Return the (x, y) coordinate for the center point of the cell that contains the specified text.  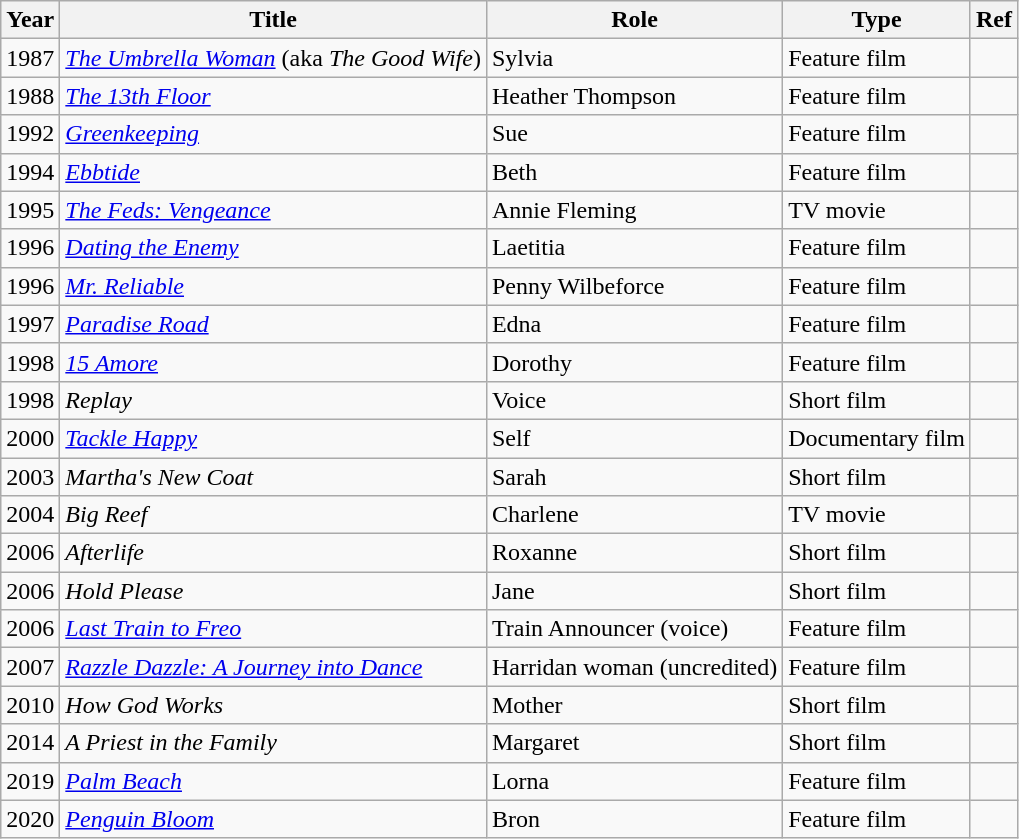
Annie Fleming (634, 210)
Penguin Bloom (274, 819)
Ebbtide (274, 172)
2007 (30, 667)
The Umbrella Woman (aka The Good Wife) (274, 58)
2000 (30, 438)
Palm Beach (274, 781)
Afterlife (274, 553)
Mother (634, 705)
Sylvia (634, 58)
A Priest in the Family (274, 743)
1995 (30, 210)
Sarah (634, 477)
Greenkeeping (274, 134)
Edna (634, 324)
Bron (634, 819)
Harridan woman (uncredited) (634, 667)
1987 (30, 58)
2014 (30, 743)
Replay (274, 400)
2020 (30, 819)
Train Announcer (voice) (634, 629)
Heather Thompson (634, 96)
Dorothy (634, 362)
Paradise Road (274, 324)
2003 (30, 477)
Ref (994, 20)
Jane (634, 591)
Beth (634, 172)
Last Train to Freo (274, 629)
Big Reef (274, 515)
2010 (30, 705)
Penny Wilbeforce (634, 286)
Type (877, 20)
Role (634, 20)
Voice (634, 400)
1994 (30, 172)
2019 (30, 781)
Roxanne (634, 553)
15 Amore (274, 362)
Sue (634, 134)
Margaret (634, 743)
The 13th Floor (274, 96)
Tackle Happy (274, 438)
Dating the Enemy (274, 248)
Hold Please (274, 591)
1988 (30, 96)
Razzle Dazzle: A Journey into Dance (274, 667)
Lorna (634, 781)
1997 (30, 324)
Year (30, 20)
1992 (30, 134)
Martha's New Coat (274, 477)
The Feds: Vengeance (274, 210)
2004 (30, 515)
Laetitia (634, 248)
Charlene (634, 515)
Mr. Reliable (274, 286)
Self (634, 438)
How God Works (274, 705)
Title (274, 20)
Documentary film (877, 438)
